Search for the cell housing the specified text and yield its [X, Y] center coordinate. 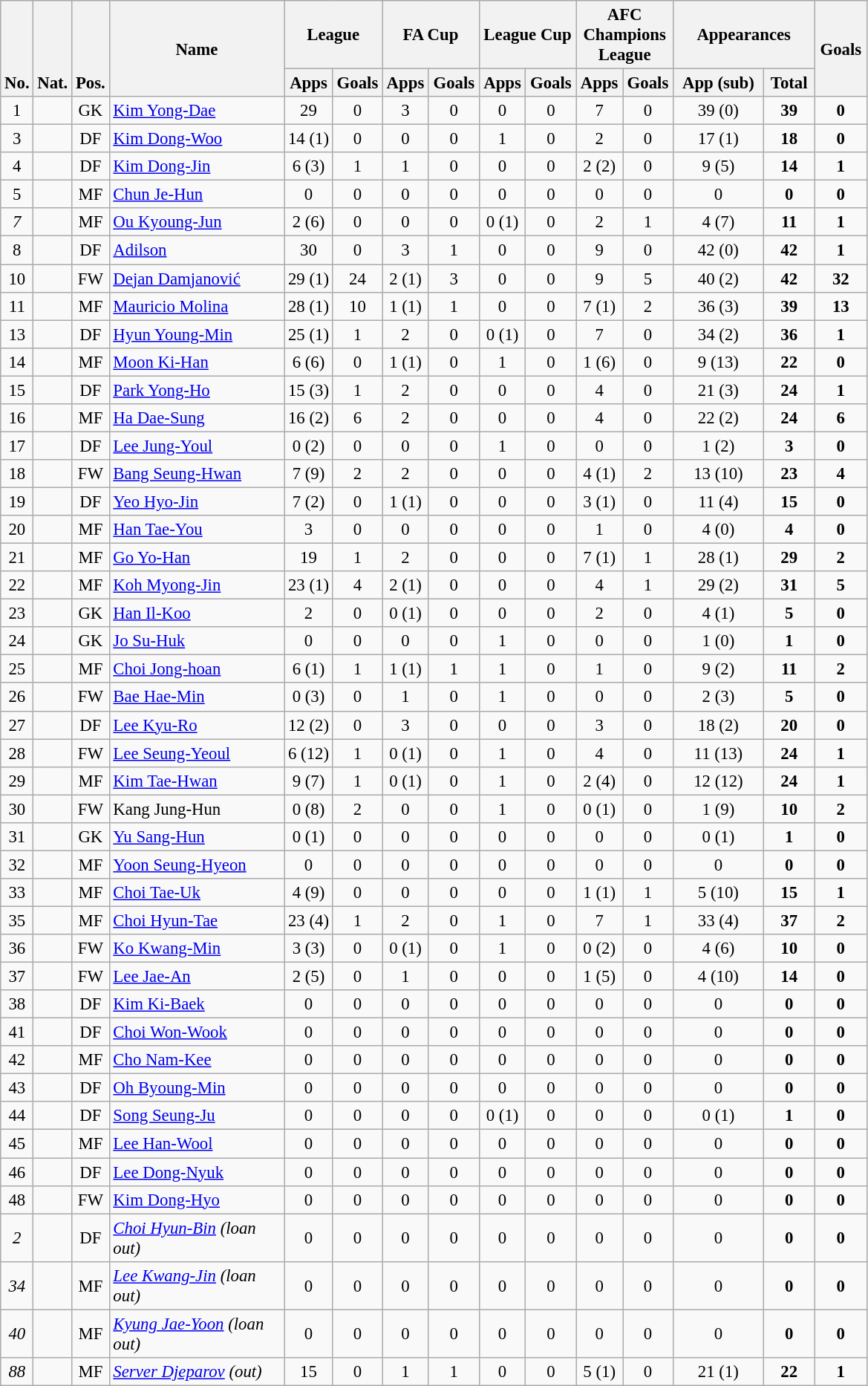
Kim Dong-Woo [197, 139]
Han Il-Koo [197, 614]
39 (0) [718, 111]
17 (1) [718, 139]
Lee Jung-Youl [197, 446]
App (sub) [718, 83]
1 (9) [718, 809]
12 (12) [718, 781]
44 [17, 1116]
Kim Tae-Hwan [197, 781]
9 (7) [309, 781]
9 (5) [718, 166]
9 (2) [718, 669]
40 (2) [718, 279]
0 (8) [309, 809]
11 (13) [718, 753]
Pos. [91, 49]
Server Djeparov (out) [197, 1372]
Kim Dong-Hyo [197, 1200]
5 (1) [600, 1372]
4 (9) [309, 893]
3 (3) [309, 949]
Total [789, 83]
Ha Dae-Sung [197, 418]
Bae Hae-Min [197, 697]
Lee Kwang-Jin (loan out) [197, 1285]
Choi Jong-hoan [197, 669]
Appearances [744, 35]
Ou Kyoung-Jun [197, 222]
League [333, 35]
7 (2) [309, 501]
38 [17, 1004]
41 [17, 1032]
46 [17, 1172]
12 (2) [309, 725]
14 (1) [309, 139]
1 (2) [718, 446]
Kyung Jae-Yoon (loan out) [197, 1334]
Lee Dong-Nyuk [197, 1172]
Nat. [53, 49]
1 (6) [600, 362]
36 (3) [718, 306]
1 (5) [600, 977]
Yoon Seung-Hyeon [197, 865]
21 (3) [718, 390]
7 (9) [309, 474]
Koh Myong-Jin [197, 585]
16 (2) [309, 418]
23 (4) [309, 920]
Oh Byoung-Min [197, 1088]
25 [17, 669]
Adilson [197, 250]
6 (12) [309, 753]
Yu Sang-Hun [197, 837]
2 (5) [309, 977]
88 [17, 1372]
1 (0) [718, 641]
42 (0) [718, 250]
Lee Seung-Yeoul [197, 753]
34 [17, 1285]
2 (6) [309, 222]
Kim Dong-Jin [197, 166]
4 (0) [718, 530]
Bang Seung-Hwan [197, 474]
9 (13) [718, 362]
22 (2) [718, 418]
Moon Ki-Han [197, 362]
Lee Jae-An [197, 977]
Chun Je-Hun [197, 195]
4 (7) [718, 222]
FA Cup [431, 35]
Song Seung-Ju [197, 1116]
3 (1) [600, 501]
6 (6) [309, 362]
26 [17, 697]
No. [17, 49]
48 [17, 1200]
6 (1) [309, 669]
Lee Han-Wool [197, 1144]
Jo Su-Huk [197, 641]
17 [17, 446]
Park Yong-Ho [197, 390]
33 [17, 893]
Yeo Hyo-Jin [197, 501]
28 [17, 753]
4 (10) [718, 977]
League Cup [527, 35]
40 [17, 1334]
2 (4) [600, 781]
2 (3) [718, 697]
Kim Ki-Baek [197, 1004]
16 [17, 418]
11 (4) [718, 501]
Mauricio Molina [197, 306]
27 [17, 725]
Dejan Damjanović [197, 279]
43 [17, 1088]
33 (4) [718, 920]
Hyun Young-Min [197, 334]
0 (3) [309, 697]
34 (2) [718, 334]
Go Yo-Han [197, 558]
6 (3) [309, 166]
Kang Jung-Hun [197, 809]
29 (1) [309, 279]
Choi Hyun-Tae [197, 920]
5 (10) [718, 893]
29 (2) [718, 585]
13 (10) [718, 474]
Kim Yong-Dae [197, 111]
Choi Tae-Uk [197, 893]
Cho Nam-Kee [197, 1060]
Choi Hyun-Bin (loan out) [197, 1237]
15 (3) [309, 390]
Han Tae-You [197, 530]
8 [17, 250]
4 (6) [718, 949]
Name [197, 49]
Choi Won-Wook [197, 1032]
Lee Kyu-Ro [197, 725]
45 [17, 1144]
18 (2) [718, 725]
2 (2) [600, 166]
21 (1) [718, 1372]
23 (1) [309, 585]
25 (1) [309, 334]
AFCChampions League [625, 35]
21 [17, 558]
35 [17, 920]
Ko Kwang-Min [197, 949]
